Pinpoint the cell where the given text exists, returning its [x, y] midpoint coordinate. 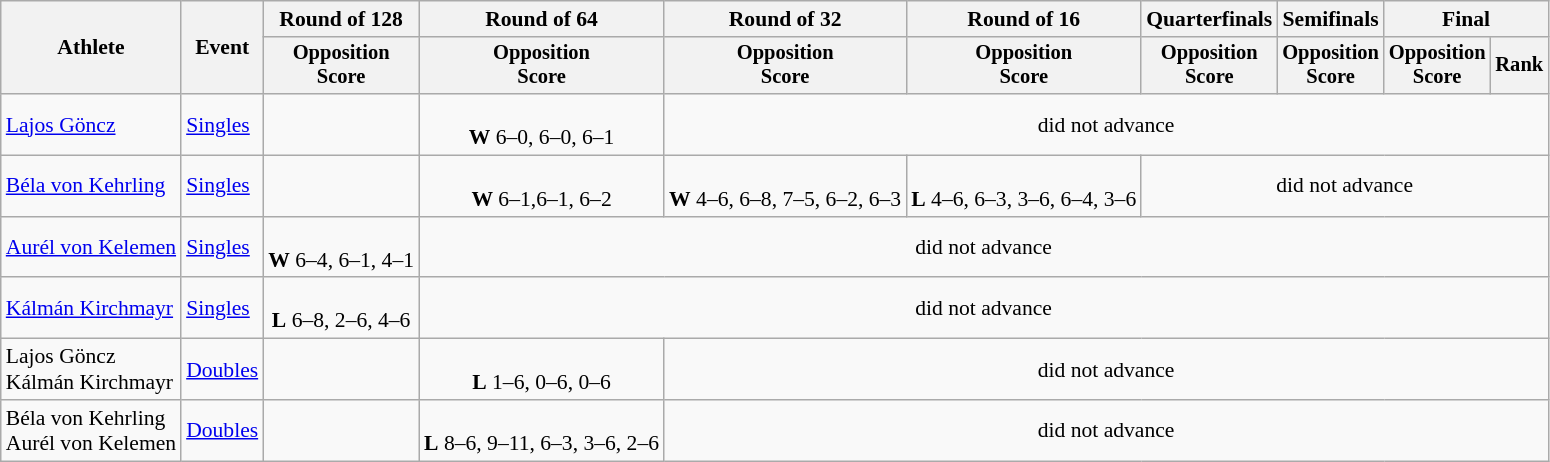
Round of 64 [542, 19]
W 4–6, 6–8, 7–5, 6–2, 6–3 [785, 186]
W 6–0, 6–0, 6–1 [542, 124]
L 1–6, 0–6, 0–6 [542, 370]
Béla von Kehrling Aurél von Kelemen [91, 430]
L 8–6, 9–11, 6–3, 3–6, 2–6 [542, 430]
Final [1466, 19]
Lajos Göncz [91, 124]
Round of 32 [785, 19]
Lajos Göncz Kálmán Kirchmayr [91, 370]
Béla von Kehrling [91, 186]
W 6–4, 6–1, 4–1 [341, 248]
L 4–6, 6–3, 3–6, 6–4, 3–6 [1024, 186]
Quarterfinals [1209, 19]
L 6–8, 2–6, 4–6 [341, 308]
Rank [1519, 66]
Event [222, 48]
Aurél von Kelemen [91, 248]
W 6–1,6–1, 6–2 [542, 186]
Semifinals [1330, 19]
Round of 128 [341, 19]
Kálmán Kirchmayr [91, 308]
Athlete [91, 48]
Round of 16 [1024, 19]
